From the cell containing the given text, extract its center point as [x, y] coordinate. 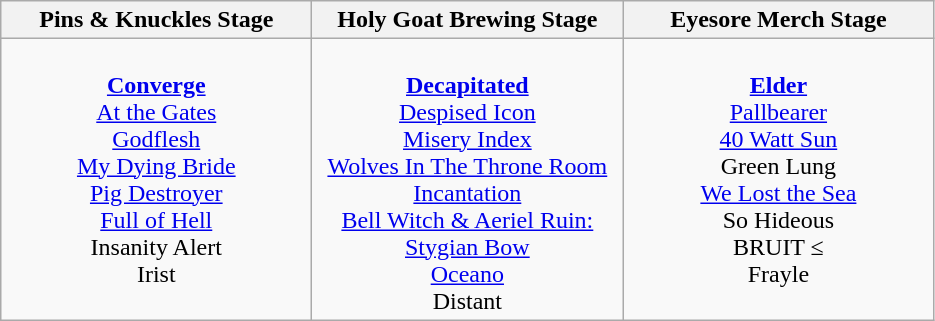
DecapitatedDespised IconMisery IndexWolves In The Throne RoomIncantationBell Witch & Aeriel Ruin: Stygian BowOceanoDistant [468, 180]
Pins & Knuckles Stage [156, 20]
Holy Goat Brewing Stage [468, 20]
Eyesore Merch Stage [778, 20]
ConvergeAt the GatesGodfleshMy Dying BridePig DestroyerFull of HellInsanity AlertIrist [156, 180]
ElderPallbearer40 Watt SunGreen LungWe Lost the SeaSo HideousBRUIT ≤Frayle [778, 180]
